Locate the cell with the specified text and output its [X, Y] center coordinate. 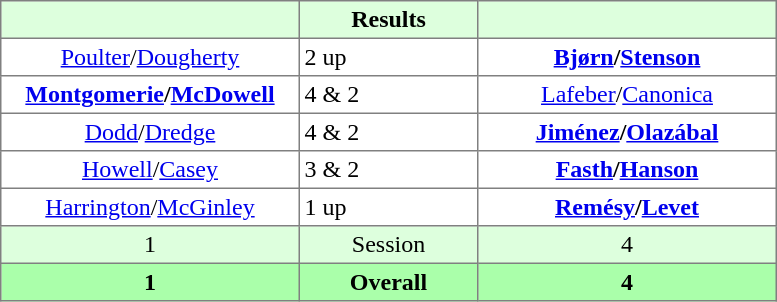
Poulter/Dougherty [150, 57]
Results [388, 20]
Fasth/Hanson [627, 170]
3 & 2 [388, 170]
Session [388, 245]
Montgomerie/McDowell [150, 95]
Overall [388, 282]
Bjørn/Stenson [627, 57]
Howell/Casey [150, 170]
1 up [388, 207]
Jiménez/Olazábal [627, 132]
Dodd/Dredge [150, 132]
Harrington/McGinley [150, 207]
2 up [388, 57]
Remésy/Levet [627, 207]
Lafeber/Canonica [627, 95]
